Search for the cell housing the specified text and yield its (X, Y) center coordinate. 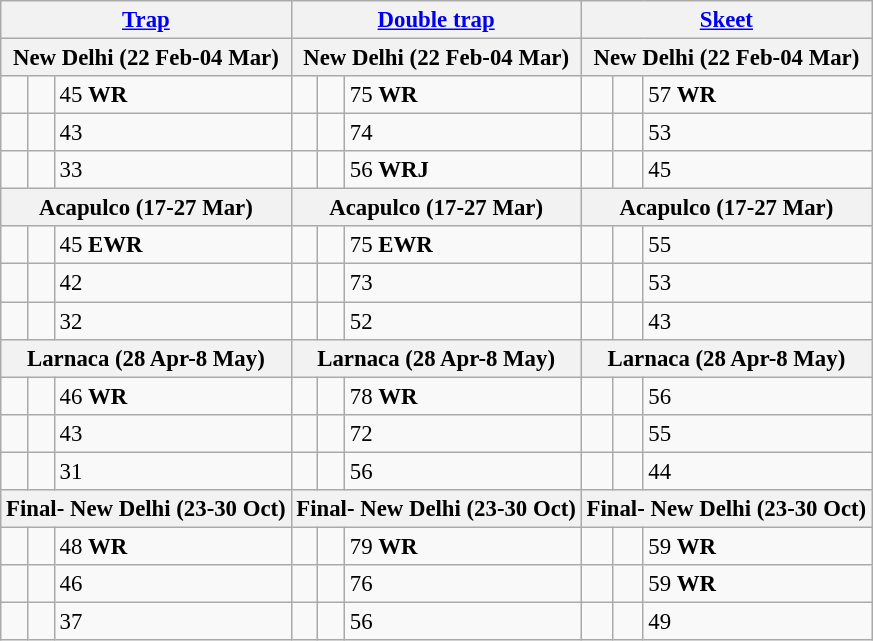
73 (464, 283)
57 WR (757, 95)
52 (464, 321)
31 (172, 471)
72 (464, 433)
32 (172, 321)
75 WR (464, 95)
Trap (146, 20)
56 WRJ (464, 170)
48 WR (172, 546)
33 (172, 170)
74 (464, 133)
49 (757, 621)
45 WR (172, 95)
46 WR (172, 396)
44 (757, 471)
42 (172, 283)
Double trap (436, 20)
75 EWR (464, 245)
37 (172, 621)
46 (172, 584)
Skeet (726, 20)
45 EWR (172, 245)
78 WR (464, 396)
76 (464, 584)
45 (757, 170)
79 WR (464, 546)
